Return [X, Y] of the center of cell containing provided text 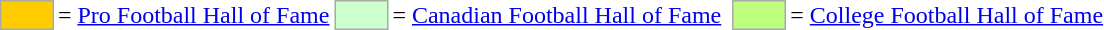
= Pro Football Hall of Fame [194, 15]
= Canadian Football Hall of Fame [557, 15]
